Provide the [x, y] coordinate of the cell's center where the given text is located.  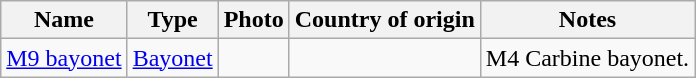
Name [64, 20]
Country of origin [384, 20]
Type [172, 20]
M4 Carbine bayonet. [587, 58]
Bayonet [172, 58]
Notes [587, 20]
M9 bayonet [64, 58]
Photo [254, 20]
